Pinpoint the cell where the given text exists, returning its (X, Y) midpoint coordinate. 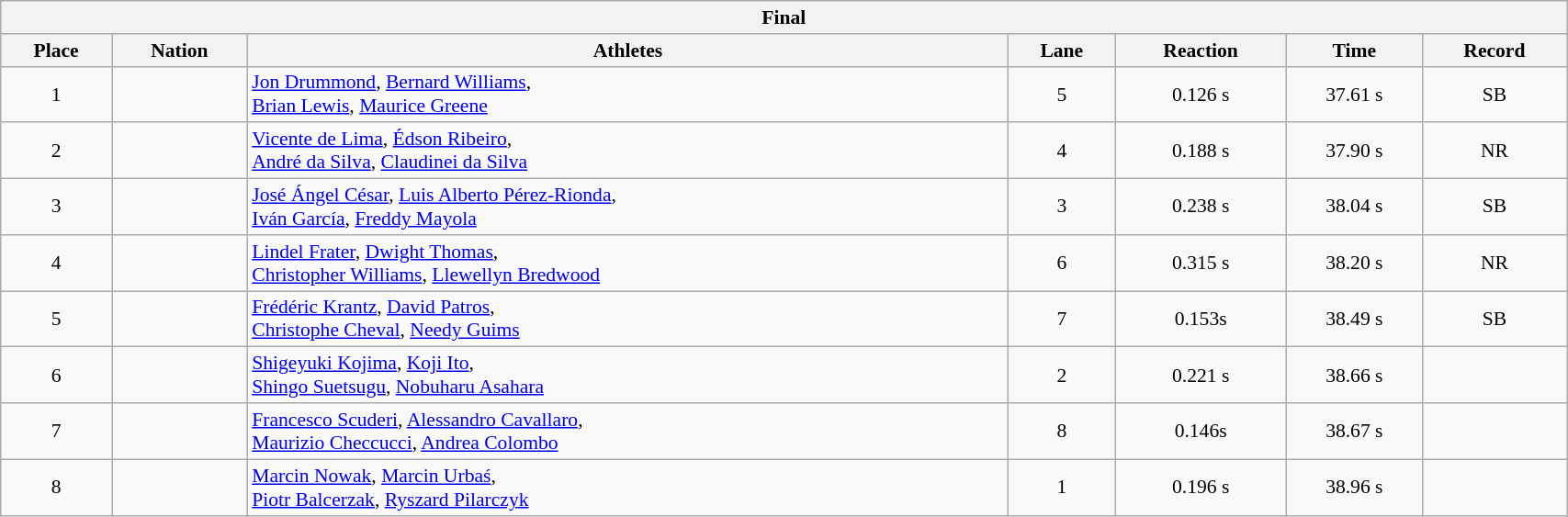
0.188 s (1201, 151)
38.49 s (1354, 320)
0.196 s (1201, 487)
38.96 s (1354, 487)
Jon Drummond, Bernard Williams, Brian Lewis, Maurice Greene (628, 94)
0.153s (1201, 320)
Marcin Nowak, Marcin Urbaś, Piotr Balcerzak, Ryszard Pilarczyk (628, 487)
José Ángel César, Luis Alberto Pérez-Rionda, Iván García, Freddy Mayola (628, 208)
0.238 s (1201, 208)
Record (1494, 51)
Lindel Frater, Dwight Thomas, Christopher Williams, Llewellyn Bredwood (628, 263)
Francesco Scuderi, Alessandro Cavallaro, Maurizio Checcucci, Andrea Colombo (628, 432)
Nation (180, 51)
Lane (1062, 51)
Place (57, 51)
0.146s (1201, 432)
0.126 s (1201, 94)
38.67 s (1354, 432)
38.20 s (1354, 263)
Athletes (628, 51)
Final (784, 17)
38.66 s (1354, 375)
0.315 s (1201, 263)
0.221 s (1201, 375)
37.61 s (1354, 94)
37.90 s (1354, 151)
38.04 s (1354, 208)
Vicente de Lima, Édson Ribeiro, André da Silva, Claudinei da Silva (628, 151)
Frédéric Krantz, David Patros, Christophe Cheval, Needy Guims (628, 320)
Shigeyuki Kojima, Koji Ito, Shingo Suetsugu, Nobuharu Asahara (628, 375)
Reaction (1201, 51)
Time (1354, 51)
